Return [x, y] of the center of cell containing provided text 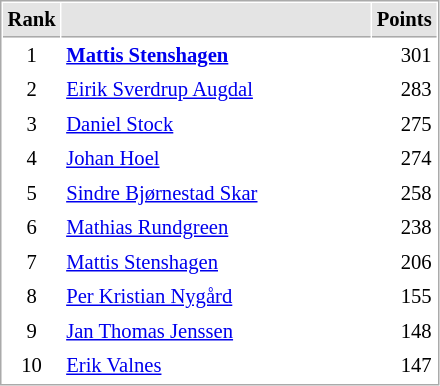
Per Kristian Nygård [216, 296]
238 [404, 228]
148 [404, 332]
1 [32, 56]
Points [404, 20]
Daniel Stock [216, 124]
8 [32, 296]
3 [32, 124]
5 [32, 194]
Rank [32, 20]
Mathias Rundgreen [216, 228]
147 [404, 366]
275 [404, 124]
155 [404, 296]
10 [32, 366]
7 [32, 262]
Erik Valnes [216, 366]
Eirik Sverdrup Augdal [216, 90]
283 [404, 90]
274 [404, 158]
301 [404, 56]
9 [32, 332]
2 [32, 90]
6 [32, 228]
Jan Thomas Jenssen [216, 332]
Sindre Bjørnestad Skar [216, 194]
Johan Hoel [216, 158]
258 [404, 194]
206 [404, 262]
4 [32, 158]
